For the text-containing cell, return its midpoint in (x, y) coordinate format. 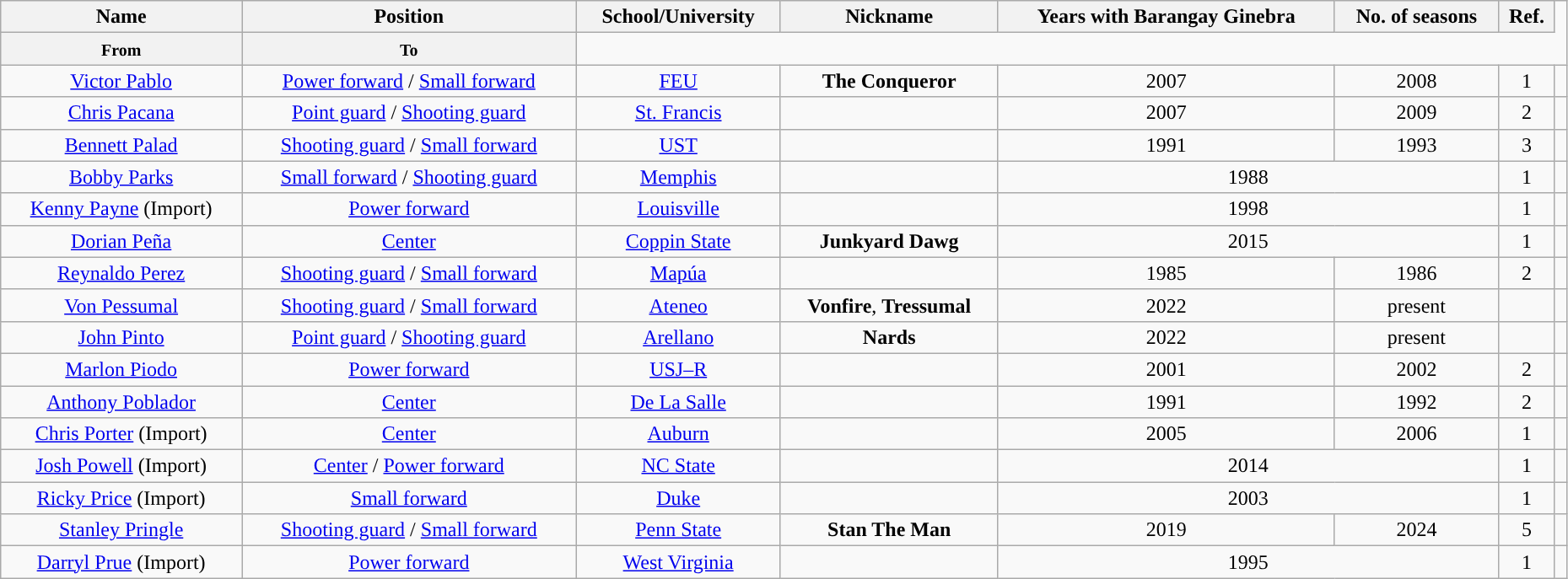
Ateneo (678, 305)
2001 (1166, 369)
Duke (678, 498)
1985 (1166, 273)
Coppin State (678, 241)
St. Francis (678, 113)
UST (678, 145)
Penn State (678, 530)
5 (1527, 530)
2008 (1416, 81)
3 (1527, 145)
Position (408, 17)
John Pinto (121, 337)
2024 (1416, 530)
School/University (678, 17)
2002 (1416, 369)
From (121, 49)
Years with Barangay Ginebra (1166, 17)
1986 (1416, 273)
Center / Power forward (408, 466)
Junkyard Dawg (889, 241)
Victor Pablo (121, 81)
2003 (1248, 498)
The Conqueror (889, 81)
NC State (678, 466)
1993 (1416, 145)
Stanley Pringle (121, 530)
Small forward (408, 498)
Ricky Price (Import) (121, 498)
Nards (889, 337)
Name (121, 17)
2015 (1248, 241)
Nickname (889, 17)
2009 (1416, 113)
Bobby Parks (121, 177)
No. of seasons (1416, 17)
Auburn (678, 434)
1995 (1248, 562)
2019 (1166, 530)
Ref. (1527, 17)
1988 (1248, 177)
Power forward / Small forward (408, 81)
Vonfire, Tressumal (889, 305)
Small forward / Shooting guard (408, 177)
Von Pessumal (121, 305)
USJ–R (678, 369)
Kenny Payne (Import) (121, 209)
Bennett Palad (121, 145)
2014 (1248, 466)
1998 (1248, 209)
Chris Porter (Import) (121, 434)
Arellano (678, 337)
West Virginia (678, 562)
Mapúa (678, 273)
Memphis (678, 177)
Stan The Man (889, 530)
Dorian Peña (121, 241)
Reynaldo Perez (121, 273)
Marlon Piodo (121, 369)
1992 (1416, 402)
Darryl Prue (Import) (121, 562)
FEU (678, 81)
Louisville (678, 209)
Chris Pacana (121, 113)
2006 (1416, 434)
2005 (1166, 434)
De La Salle (678, 402)
Anthony Poblador (121, 402)
Josh Powell (Import) (121, 466)
To (408, 49)
